From the cell containing the given text, extract its center point as [X, Y] coordinate. 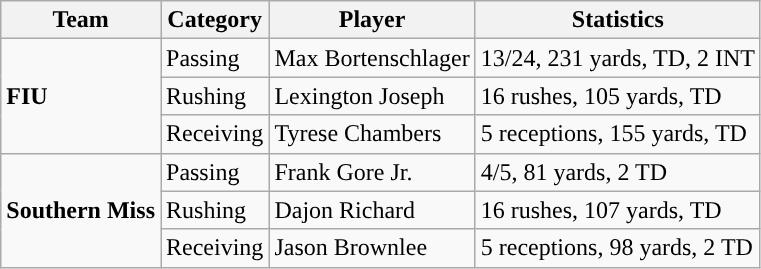
Southern Miss [81, 210]
Lexington Joseph [372, 96]
Player [372, 20]
Category [214, 20]
16 rushes, 105 yards, TD [618, 96]
4/5, 81 yards, 2 TD [618, 172]
Jason Brownlee [372, 248]
5 receptions, 155 yards, TD [618, 134]
Statistics [618, 20]
13/24, 231 yards, TD, 2 INT [618, 58]
16 rushes, 107 yards, TD [618, 210]
Team [81, 20]
Max Bortenschlager [372, 58]
5 receptions, 98 yards, 2 TD [618, 248]
FIU [81, 96]
Tyrese Chambers [372, 134]
Frank Gore Jr. [372, 172]
Dajon Richard [372, 210]
